Capture the cell that displays the provided text and extract its (x, y) central coordinate. 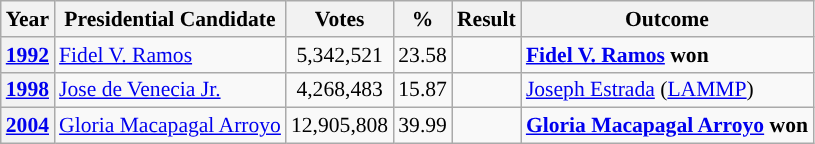
Joseph Estrada (LAMMP) (667, 90)
39.99 (422, 126)
Result (486, 19)
1998 (28, 90)
Fidel V. Ramos won (667, 55)
Gloria Macapagal Arroyo won (667, 126)
4,268,483 (340, 90)
Presidential Candidate (170, 19)
1992 (28, 55)
Gloria Macapagal Arroyo (170, 126)
12,905,808 (340, 126)
Year (28, 19)
15.87 (422, 90)
23.58 (422, 55)
% (422, 19)
2004 (28, 126)
Fidel V. Ramos (170, 55)
Votes (340, 19)
5,342,521 (340, 55)
Jose de Venecia Jr. (170, 90)
Outcome (667, 19)
